Return the (X, Y) coordinate for the center point of the cell that contains the specified text.  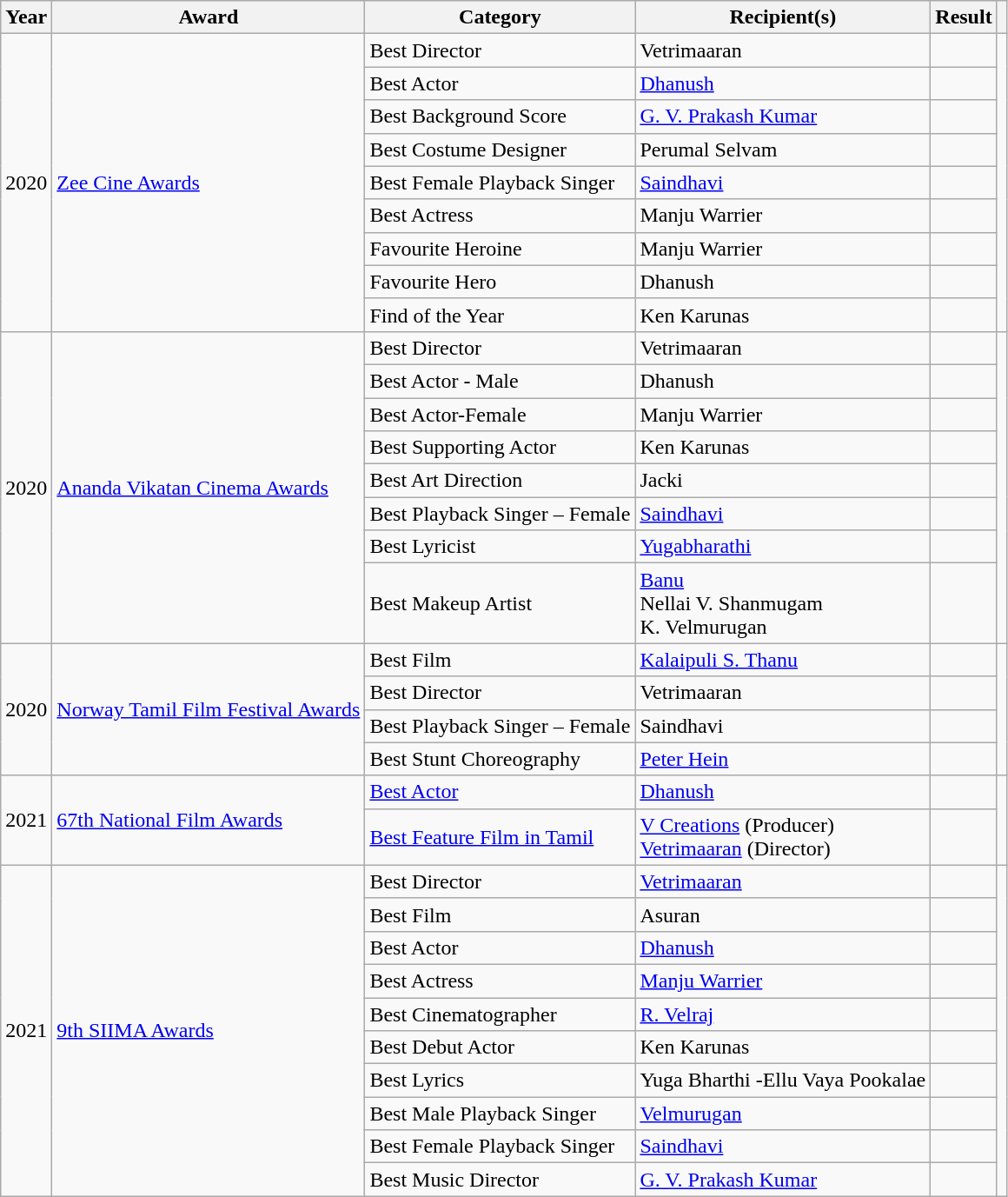
Peter Hein (783, 759)
Zee Cine Awards (209, 183)
Velmurugan (783, 1114)
Yugabharathi (783, 547)
Asuran (783, 914)
Category (501, 17)
Best Male Playback Singer (501, 1114)
Best Art Direction (501, 481)
Result (964, 17)
V Creations (Producer)Vetrimaaran (Director) (783, 836)
Best Stunt Choreography (501, 759)
BanuNellai V. ShanmugamK. Velmurugan (783, 603)
Best Actor-Female (501, 415)
Jacki (783, 481)
Norway Tamil Film Festival Awards (209, 709)
Perumal Selvam (783, 150)
Year (26, 17)
Best Debut Actor (501, 1047)
Find of the Year (501, 315)
Best Music Director (501, 1180)
Best Feature Film in Tamil (501, 836)
Ananda Vikatan Cinema Awards (209, 487)
Best Supporting Actor (501, 448)
9th SIIMA Awards (209, 1031)
67th National Film Awards (209, 821)
Award (209, 17)
Favourite Hero (501, 282)
Best Actor - Male (501, 381)
Best Costume Designer (501, 150)
Favourite Heroine (501, 249)
Best Background Score (501, 116)
Best Lyricist (501, 547)
Yuga Bharthi -Ellu Vaya Pookalae (783, 1081)
Best Lyrics (501, 1081)
Best Cinematographer (501, 1014)
Best Makeup Artist (501, 603)
Kalaipuli S. Thanu (783, 660)
R. Velraj (783, 1014)
Recipient(s) (783, 17)
